Extract the (x, y) coordinate from the center of the cell holding the provided text.  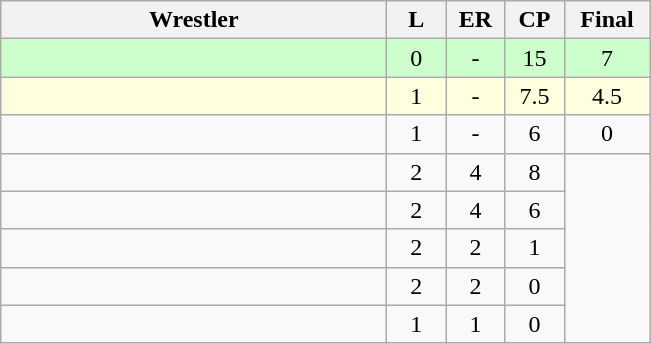
7.5 (534, 96)
CP (534, 20)
Final (607, 20)
L (416, 20)
15 (534, 58)
8 (534, 172)
7 (607, 58)
4.5 (607, 96)
ER (476, 20)
Wrestler (194, 20)
